Scan for the cell matching the given text and deliver its (X, Y) coordinate at center. 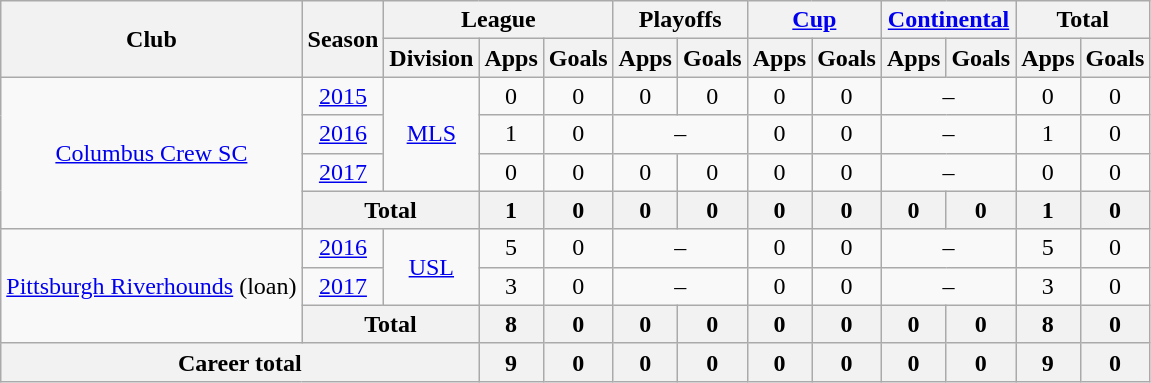
Cup (814, 20)
MLS (432, 134)
Playoffs (680, 20)
Columbus Crew SC (152, 153)
League (498, 20)
Season (343, 39)
Division (432, 58)
Career total (240, 362)
2015 (343, 96)
Pittsburgh Riverhounds (loan) (152, 286)
USL (432, 267)
Club (152, 39)
Continental (948, 20)
